Capture the cell that displays the provided text and extract its [X, Y] central coordinate. 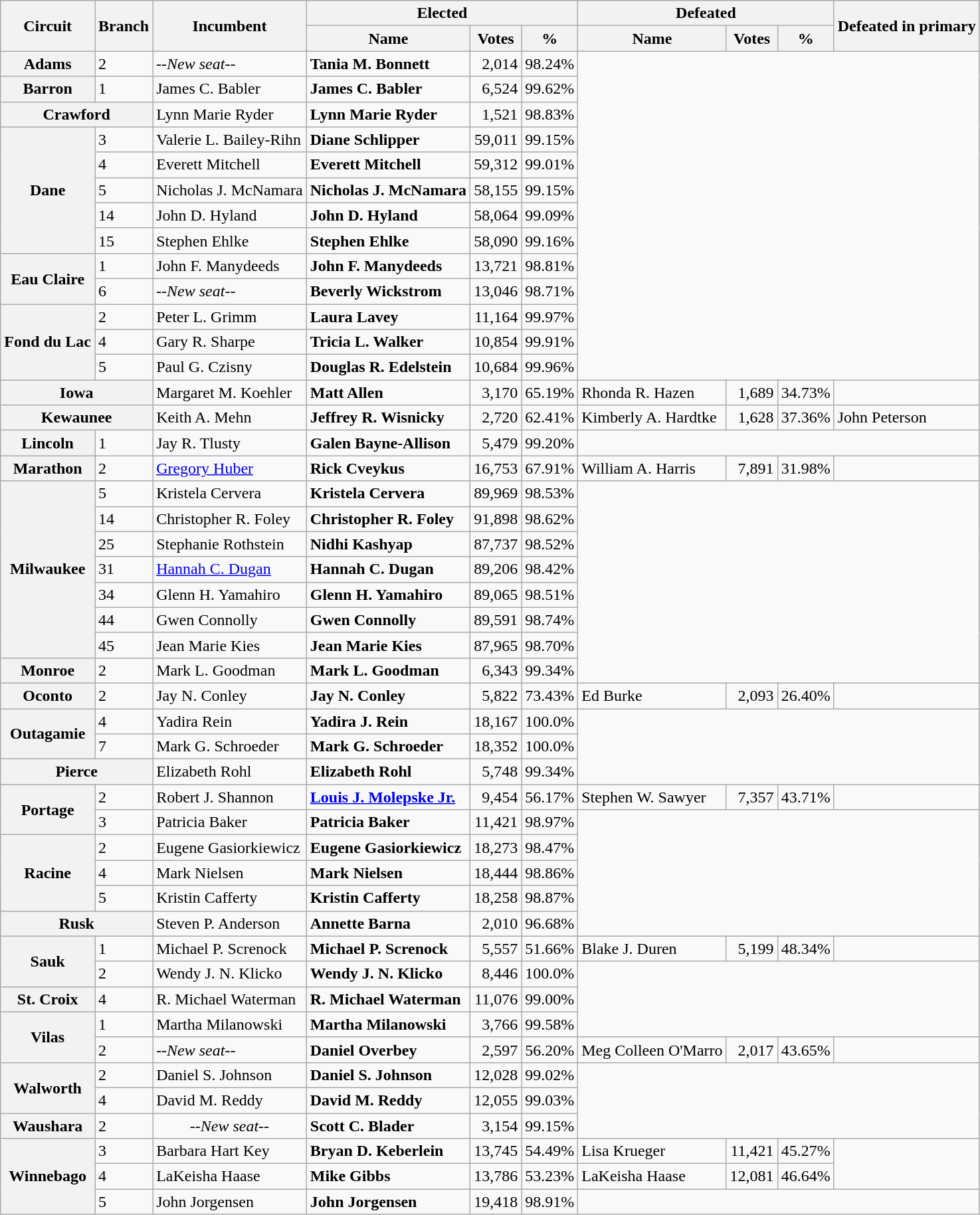
15 [124, 240]
54.49% [550, 1151]
Lisa Krueger [652, 1151]
5,748 [496, 772]
Bryan D. Keberlein [388, 1151]
98.74% [550, 620]
12,081 [752, 1176]
Milwaukee [48, 569]
Ed Burke [652, 696]
Tricia L. Walker [388, 342]
45 [124, 645]
25 [124, 544]
45.27% [805, 1151]
Annette Barna [388, 923]
Valerie L. Bailey-Rihn [230, 140]
13,046 [496, 291]
5,479 [496, 443]
7 [124, 747]
Circuit [48, 26]
Marathon [48, 468]
87,737 [496, 544]
18,167 [496, 721]
5,822 [496, 696]
99.97% [550, 317]
Diane Schlipper [388, 140]
98.83% [550, 114]
13,721 [496, 266]
Stephen W. Sawyer [652, 797]
Rusk [77, 923]
98.70% [550, 645]
18,444 [496, 873]
31.98% [805, 468]
Blake J. Duren [652, 949]
99.62% [550, 89]
Sauk [48, 961]
2,093 [752, 696]
18,258 [496, 898]
6 [124, 291]
98.81% [550, 266]
7,357 [752, 797]
99.16% [550, 240]
56.17% [550, 797]
9,454 [496, 797]
7,891 [752, 468]
11,076 [496, 999]
13,745 [496, 1151]
Monroe [48, 670]
99.20% [550, 443]
62.41% [550, 418]
59,312 [496, 165]
Rick Cveykus [388, 468]
Rhonda R. Hazen [652, 393]
Gary R. Sharpe [230, 342]
3,170 [496, 393]
98.87% [550, 898]
Jeffrey R. Wisnicky [388, 418]
73.43% [550, 696]
Oconto [48, 696]
1,689 [752, 393]
98.71% [550, 291]
13,786 [496, 1176]
2,017 [752, 1050]
Vilas [48, 1037]
Stephanie Rothstein [230, 544]
98.53% [550, 494]
51.66% [550, 949]
Gregory Huber [230, 468]
Yadira J. Rein [388, 721]
8,446 [496, 974]
91,898 [496, 519]
98.42% [550, 569]
Louis J. Molepske Jr. [388, 797]
Matt Allen [388, 393]
Dane [48, 190]
Douglas R. Edelstein [388, 367]
46.64% [805, 1176]
10,684 [496, 367]
43.71% [805, 797]
Defeated [706, 13]
Barron [48, 89]
12,055 [496, 1100]
18,273 [496, 848]
58,064 [496, 215]
St. Croix [48, 999]
98.47% [550, 848]
11,164 [496, 317]
Paul G. Czisny [230, 367]
99.02% [550, 1075]
Kimberly A. Hardtke [652, 418]
Lincoln [48, 443]
31 [124, 569]
Waushara [48, 1126]
Meg Colleen O'Marro [652, 1050]
89,065 [496, 595]
3,766 [496, 1024]
Margaret M. Koehler [230, 393]
Iowa [77, 393]
Yadira Rein [230, 721]
Eau Claire [48, 278]
99.58% [550, 1024]
1,628 [752, 418]
99.96% [550, 367]
89,591 [496, 620]
18,352 [496, 747]
98.51% [550, 595]
Incumbent [230, 26]
Nidhi Kashyap [388, 544]
34.73% [805, 393]
Robert J. Shannon [230, 797]
99.01% [550, 165]
6,343 [496, 670]
5,199 [752, 949]
99.00% [550, 999]
Mike Gibbs [388, 1176]
Steven P. Anderson [230, 923]
56.20% [550, 1050]
2,010 [496, 923]
Laura Lavey [388, 317]
99.91% [550, 342]
98.24% [550, 64]
Barbara Hart Key [230, 1151]
Crawford [77, 114]
89,969 [496, 494]
98.97% [550, 822]
2,720 [496, 418]
1,521 [496, 114]
48.34% [805, 949]
Galen Bayne-Allison [388, 443]
43.65% [805, 1050]
67.91% [550, 468]
59,011 [496, 140]
58,155 [496, 190]
Defeated in primary [906, 26]
44 [124, 620]
58,090 [496, 240]
99.03% [550, 1100]
65.19% [550, 393]
Fond du Lac [48, 342]
89,206 [496, 569]
John Peterson [906, 418]
96.68% [550, 923]
5,557 [496, 949]
98.52% [550, 544]
3,154 [496, 1126]
Tania M. Bonnett [388, 64]
26.40% [805, 696]
William A. Harris [652, 468]
Outagamie [48, 733]
98.62% [550, 519]
Pierce [77, 772]
Keith A. Mehn [230, 418]
Jay R. Tlusty [230, 443]
99.09% [550, 215]
Winnebago [48, 1176]
Walworth [48, 1087]
Adams [48, 64]
6,524 [496, 89]
Kewaunee [77, 418]
Peter L. Grimm [230, 317]
87,965 [496, 645]
2,597 [496, 1050]
10,854 [496, 342]
19,418 [496, 1202]
Daniel Overbey [388, 1050]
Beverly Wickstrom [388, 291]
98.86% [550, 873]
Scott C. Blader [388, 1126]
98.91% [550, 1202]
Elected [442, 13]
34 [124, 595]
16,753 [496, 468]
53.23% [550, 1176]
Portage [48, 810]
Branch [124, 26]
37.36% [805, 418]
12,028 [496, 1075]
Racine [48, 873]
2,014 [496, 64]
